From the cell containing the given text, extract its center point as [x, y] coordinate. 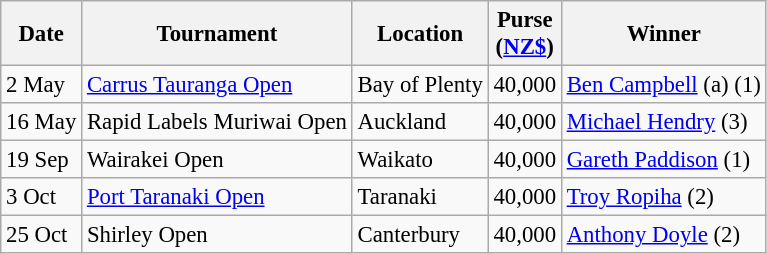
Canterbury [420, 235]
Carrus Tauranga Open [218, 85]
Location [420, 34]
Michael Hendry (3) [664, 122]
Auckland [420, 122]
Taranaki [420, 197]
Ben Campbell (a) (1) [664, 85]
Tournament [218, 34]
2 May [42, 85]
Waikato [420, 160]
Bay of Plenty [420, 85]
25 Oct [42, 235]
Wairakei Open [218, 160]
19 Sep [42, 160]
Port Taranaki Open [218, 197]
Date [42, 34]
Anthony Doyle (2) [664, 235]
16 May [42, 122]
Purse(NZ$) [524, 34]
3 Oct [42, 197]
Shirley Open [218, 235]
Rapid Labels Muriwai Open [218, 122]
Gareth Paddison (1) [664, 160]
Troy Ropiha (2) [664, 197]
Winner [664, 34]
